Pinpoint the cell where the given text exists, returning its (X, Y) midpoint coordinate. 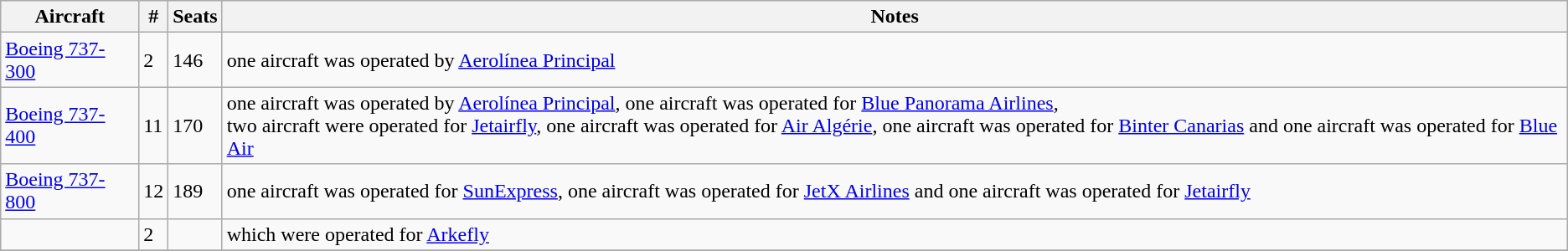
one aircraft was operated for SunExpress, one aircraft was operated for JetX Airlines and one aircraft was operated for Jetairfly (895, 191)
one aircraft was operated by Aerolínea Principal (895, 60)
Seats (195, 17)
Boeing 737-400 (70, 125)
Aircraft (70, 17)
170 (195, 125)
which were operated for Arkefly (895, 234)
146 (195, 60)
Notes (895, 17)
Boeing 737-300 (70, 60)
Boeing 737-800 (70, 191)
189 (195, 191)
11 (154, 125)
12 (154, 191)
# (154, 17)
